Scan for the cell matching the given text and deliver its (X, Y) coordinate at center. 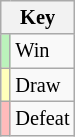
Key (38, 17)
Win (42, 51)
Defeat (42, 118)
Draw (42, 85)
